Find where the given text appears and provide that cell's center as [x, y] coordinate. 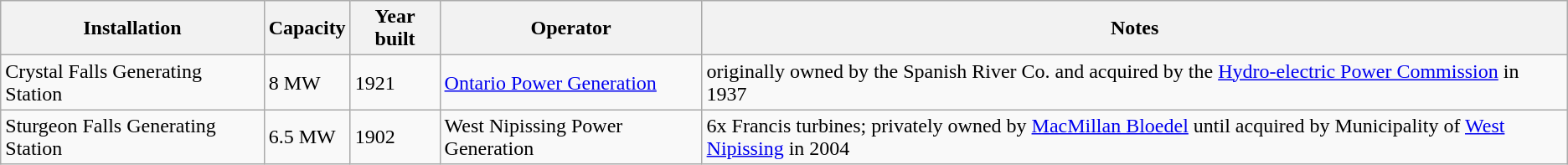
Year built [395, 28]
Crystal Falls Generating Station [132, 82]
Notes [1134, 28]
Installation [132, 28]
Ontario Power Generation [571, 82]
West Nipissing Power Generation [571, 137]
1921 [395, 82]
Capacity [307, 28]
originally owned by the Spanish River Co. and acquired by the Hydro-electric Power Commission in 1937 [1134, 82]
6x Francis turbines; privately owned by MacMillan Bloedel until acquired by Municipality of West Nipissing in 2004 [1134, 137]
1902 [395, 137]
8 MW [307, 82]
Sturgeon Falls Generating Station [132, 137]
Operator [571, 28]
6.5 MW [307, 137]
